Identify which cell holds the provided text, then report its (X, Y) central coordinate. 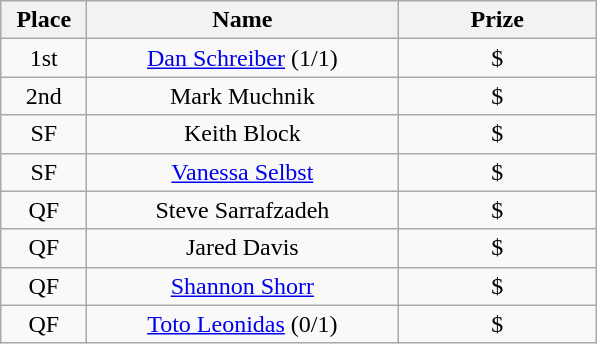
1st (44, 58)
Shannon Shorr (242, 286)
Place (44, 20)
Toto Leonidas (0/1) (242, 324)
Keith Block (242, 134)
Vanessa Selbst (242, 172)
Prize (498, 20)
2nd (44, 96)
Name (242, 20)
Steve Sarrafzadeh (242, 210)
Mark Muchnik (242, 96)
Jared Davis (242, 248)
Dan Schreiber (1/1) (242, 58)
